Search for the cell housing the specified text and yield its (x, y) center coordinate. 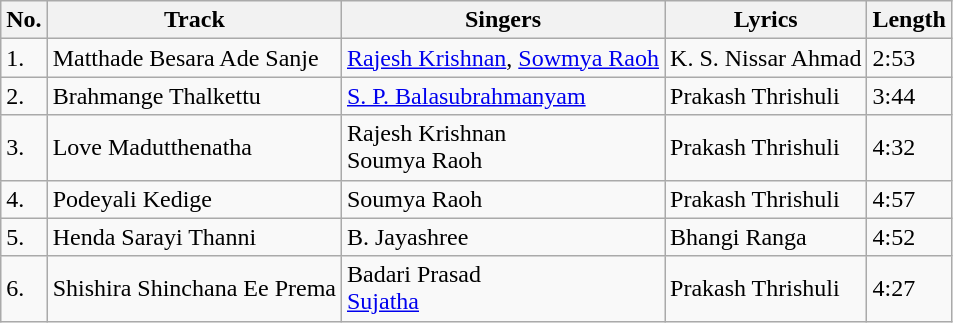
4:32 (909, 148)
2:53 (909, 58)
3:44 (909, 96)
Podeyali Kedige (194, 199)
4:27 (909, 288)
1. (24, 58)
Length (909, 20)
Bhangi Ranga (766, 237)
Rajesh KrishnanSoumya Raoh (502, 148)
Love Madutthenatha (194, 148)
Singers (502, 20)
Soumya Raoh (502, 199)
6. (24, 288)
2. (24, 96)
Shishira Shinchana Ee Prema (194, 288)
S. P. Balasubrahmanyam (502, 96)
Rajesh Krishnan, Sowmya Raoh (502, 58)
Brahmange Thalkettu (194, 96)
4. (24, 199)
B. Jayashree (502, 237)
3. (24, 148)
Badari PrasadSujatha (502, 288)
Matthade Besara Ade Sanje (194, 58)
Henda Sarayi Thanni (194, 237)
Track (194, 20)
4:52 (909, 237)
5. (24, 237)
No. (24, 20)
K. S. Nissar Ahmad (766, 58)
4:57 (909, 199)
Lyrics (766, 20)
